From the cell containing the given text, extract its center point as [X, Y] coordinate. 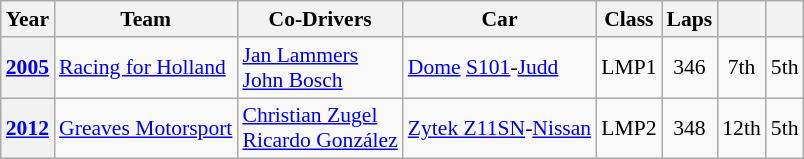
Zytek Z11SN-Nissan [500, 128]
Christian Zugel Ricardo González [320, 128]
Laps [690, 19]
2012 [28, 128]
Class [628, 19]
7th [742, 68]
Year [28, 19]
Racing for Holland [146, 68]
Jan Lammers John Bosch [320, 68]
12th [742, 128]
Car [500, 19]
Team [146, 19]
Co-Drivers [320, 19]
348 [690, 128]
Greaves Motorsport [146, 128]
2005 [28, 68]
LMP2 [628, 128]
LMP1 [628, 68]
346 [690, 68]
Dome S101-Judd [500, 68]
